For the text-containing cell, return its midpoint in [x, y] coordinate format. 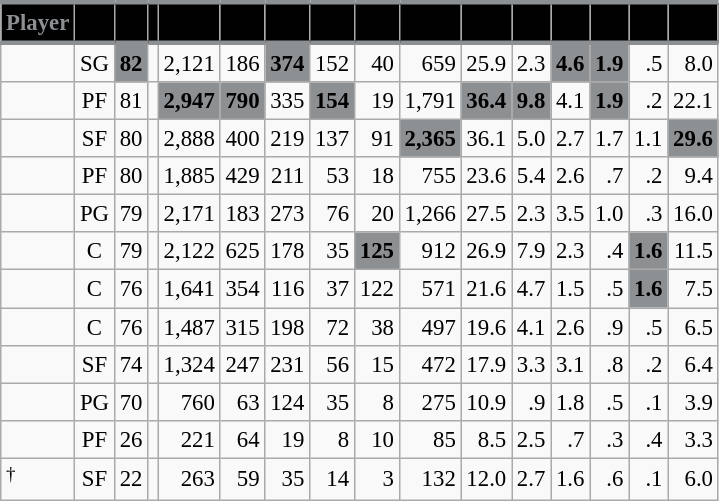
38 [376, 327]
659 [430, 62]
2,947 [189, 101]
273 [288, 214]
132 [430, 479]
7.5 [693, 289]
247 [242, 364]
755 [430, 176]
5.4 [532, 176]
23.6 [486, 176]
10 [376, 439]
374 [288, 62]
53 [332, 176]
7.9 [532, 251]
10.9 [486, 402]
1,641 [189, 289]
1,791 [430, 101]
40 [376, 62]
760 [189, 402]
5.0 [532, 139]
27.5 [486, 214]
36.1 [486, 139]
1,266 [430, 214]
72 [332, 327]
354 [242, 289]
178 [288, 251]
8.0 [693, 62]
91 [376, 139]
2,365 [430, 139]
198 [288, 327]
275 [430, 402]
6.0 [693, 479]
263 [189, 479]
125 [376, 251]
37 [332, 289]
9.8 [532, 101]
29.6 [693, 139]
81 [130, 101]
186 [242, 62]
2,888 [189, 139]
14 [332, 479]
2,121 [189, 62]
74 [130, 364]
9.4 [693, 176]
429 [242, 176]
472 [430, 364]
2,122 [189, 251]
137 [332, 139]
912 [430, 251]
8.5 [486, 439]
63 [242, 402]
1.7 [610, 139]
1,487 [189, 327]
11.5 [693, 251]
15 [376, 364]
21.6 [486, 289]
3.1 [570, 364]
154 [332, 101]
59 [242, 479]
22 [130, 479]
1,324 [189, 364]
82 [130, 62]
85 [430, 439]
20 [376, 214]
6.5 [693, 327]
64 [242, 439]
25.9 [486, 62]
26 [130, 439]
315 [242, 327]
2,171 [189, 214]
211 [288, 176]
571 [430, 289]
.6 [610, 479]
.8 [610, 364]
2.5 [532, 439]
1.1 [648, 139]
70 [130, 402]
152 [332, 62]
116 [288, 289]
1.5 [570, 289]
SG [95, 62]
335 [288, 101]
6.4 [693, 364]
56 [332, 364]
19.6 [486, 327]
1.8 [570, 402]
Player [38, 22]
17.9 [486, 364]
3.9 [693, 402]
4.7 [532, 289]
221 [189, 439]
† [38, 479]
18 [376, 176]
1.0 [610, 214]
22.1 [693, 101]
3 [376, 479]
625 [242, 251]
16.0 [693, 214]
790 [242, 101]
183 [242, 214]
231 [288, 364]
219 [288, 139]
400 [242, 139]
124 [288, 402]
497 [430, 327]
3.5 [570, 214]
36.4 [486, 101]
1,885 [189, 176]
26.9 [486, 251]
4.6 [570, 62]
122 [376, 289]
12.0 [486, 479]
